Detect which cell encompasses the target text, then output its (x, y) center coordinate. 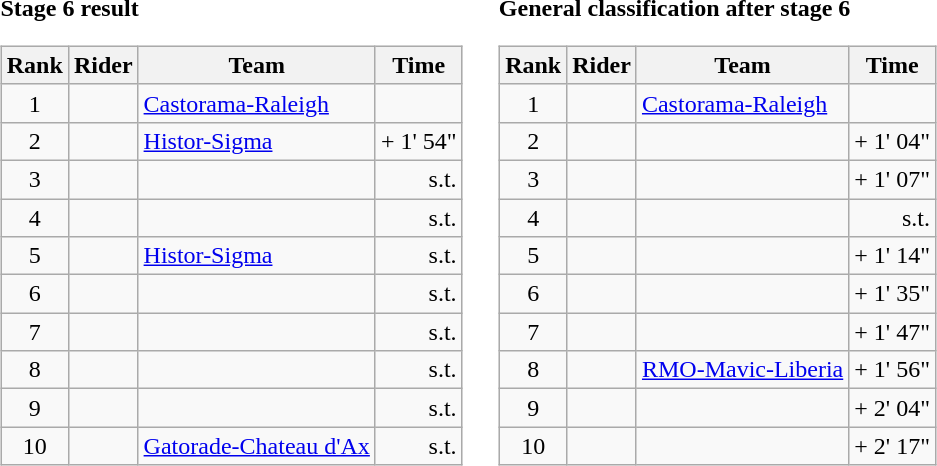
RMO-Mavic-Liberia (742, 370)
+ 1' 35" (892, 294)
+ 1' 07" (892, 179)
+ 1' 14" (892, 256)
+ 2' 04" (892, 408)
+ 1' 04" (892, 141)
Gatorade-Chateau d'Ax (256, 446)
+ 1' 56" (892, 370)
+ 2' 17" (892, 446)
+ 1' 47" (892, 332)
+ 1' 54" (418, 141)
